Detect which cell encompasses the target text, then output its [x, y] center coordinate. 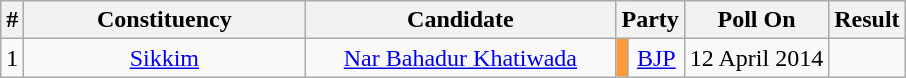
Party [650, 20]
# [12, 20]
Sikkim [164, 58]
BJP [656, 58]
Constituency [164, 20]
Poll On [756, 20]
Candidate [460, 20]
1 [12, 58]
Nar Bahadur Khatiwada [460, 58]
Result [867, 20]
12 April 2014 [756, 58]
